Search for the cell housing the specified text and yield its [x, y] center coordinate. 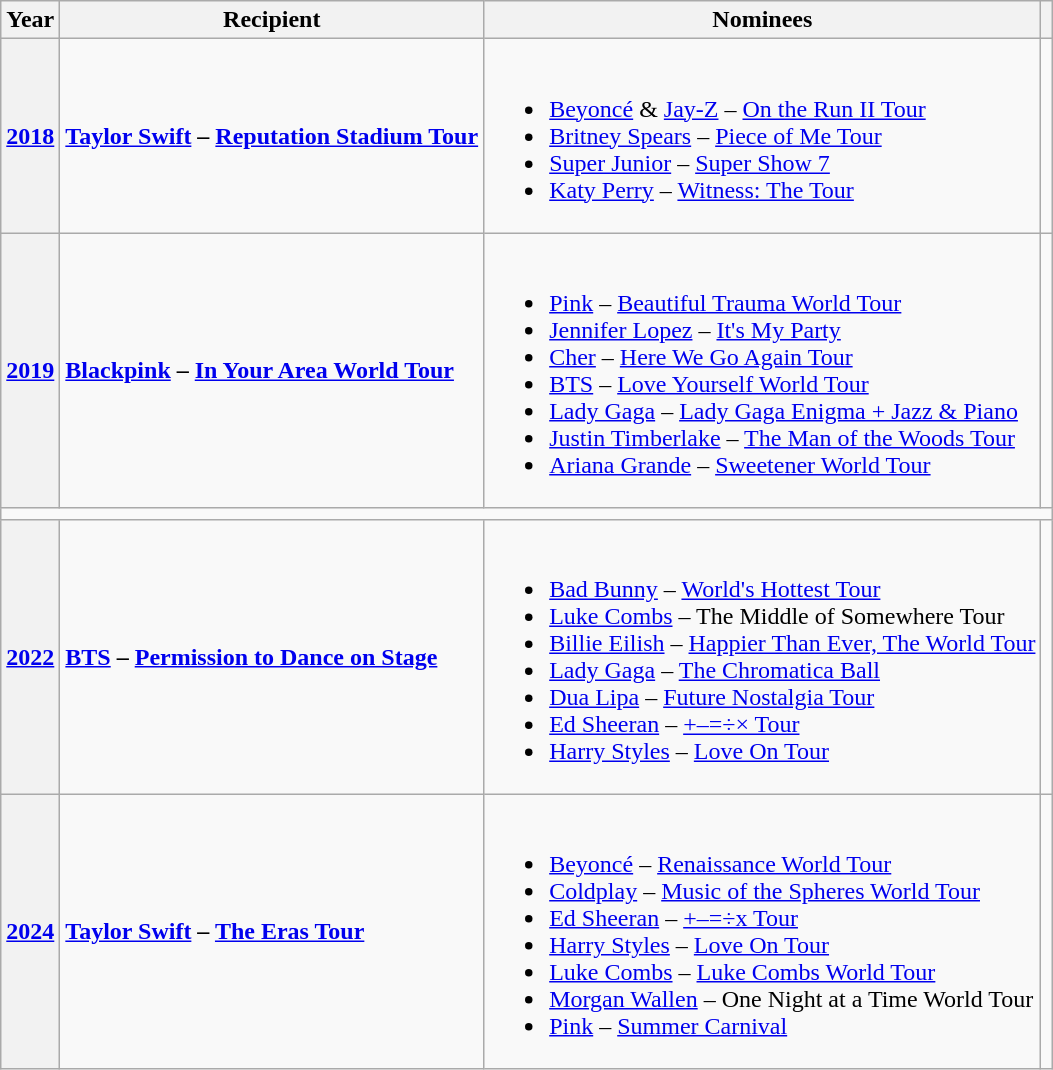
Taylor Swift – The Eras Tour [272, 932]
Beyoncé & Jay-Z – On the Run II TourBritney Spears – Piece of Me TourSuper Junior – Super Show 7Katy Perry – Witness: The Tour [762, 136]
2022 [30, 656]
Year [30, 20]
2019 [30, 370]
2018 [30, 136]
Blackpink – In Your Area World Tour [272, 370]
Nominees [762, 20]
Taylor Swift – Reputation Stadium Tour [272, 136]
2024 [30, 932]
BTS – Permission to Dance on Stage [272, 656]
Recipient [272, 20]
